Find where the given text appears and provide that cell's center as [x, y] coordinate. 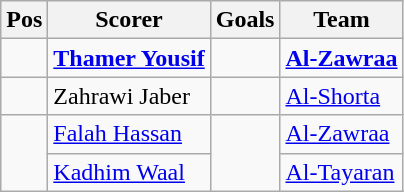
Goals [245, 20]
Zahrawi Jaber [129, 96]
Team [342, 20]
Falah Hassan [129, 134]
Al-Tayaran [342, 172]
Al-Shorta [342, 96]
Pos [24, 20]
Kadhim Waal [129, 172]
Scorer [129, 20]
Thamer Yousif [129, 58]
